Identify which cell holds the provided text, then report its [x, y] central coordinate. 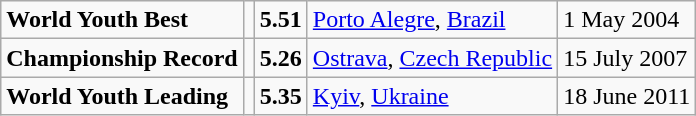
Kyiv, Ukraine [432, 96]
5.51 [280, 20]
5.35 [280, 96]
Porto Alegre, Brazil [432, 20]
World Youth Leading [122, 96]
World Youth Best [122, 20]
5.26 [280, 58]
1 May 2004 [627, 20]
Ostrava, Czech Republic [432, 58]
Championship Record [122, 58]
18 June 2011 [627, 96]
15 July 2007 [627, 58]
